Return (x, y) of the center of cell containing provided text 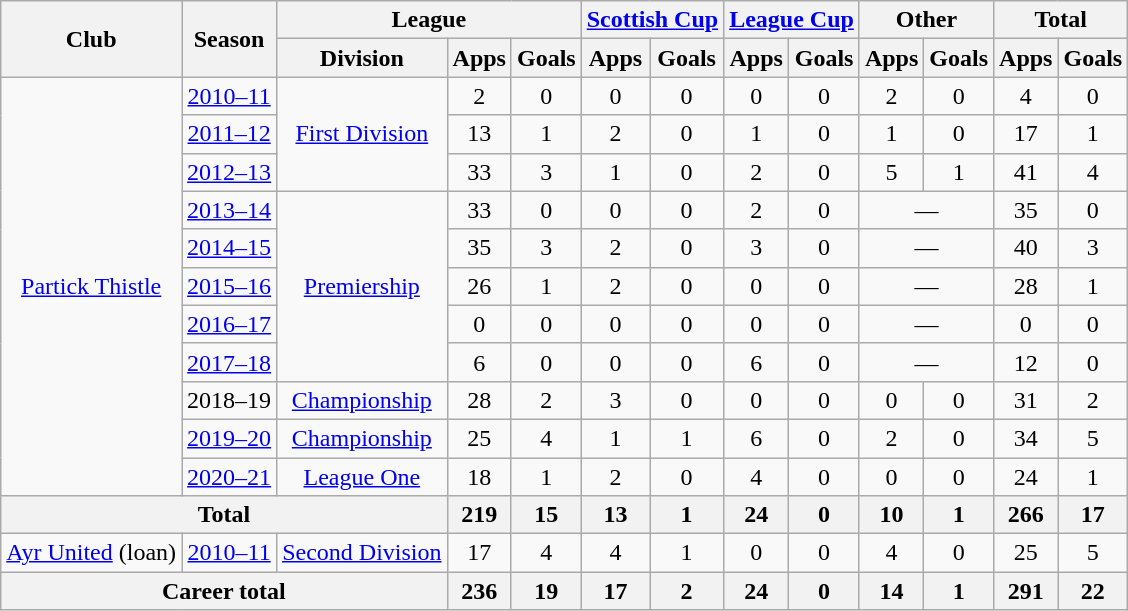
League Cup (792, 20)
2014–15 (230, 248)
22 (1093, 591)
266 (1026, 515)
Ayr United (loan) (92, 553)
League One (362, 477)
14 (891, 591)
First Division (362, 134)
31 (1026, 400)
219 (479, 515)
34 (1026, 438)
Scottish Cup (652, 20)
2019–20 (230, 438)
15 (546, 515)
18 (479, 477)
19 (546, 591)
2011–12 (230, 134)
League (430, 20)
12 (1026, 362)
41 (1026, 172)
2017–18 (230, 362)
2013–14 (230, 210)
2012–13 (230, 172)
291 (1026, 591)
26 (479, 286)
40 (1026, 248)
2015–16 (230, 286)
2018–19 (230, 400)
2020–21 (230, 477)
Division (362, 58)
Second Division (362, 553)
Career total (224, 591)
2016–17 (230, 324)
Partick Thistle (92, 286)
Club (92, 39)
236 (479, 591)
Season (230, 39)
Other (926, 20)
10 (891, 515)
Premiership (362, 286)
